For the text-containing cell, return its midpoint in [X, Y] coordinate format. 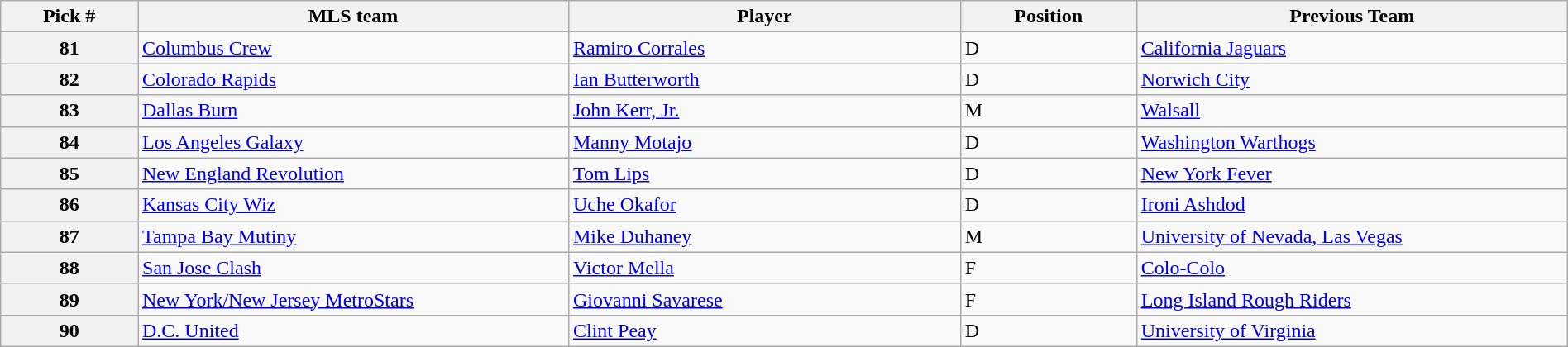
86 [69, 205]
Washington Warthogs [1351, 142]
Uche Okafor [764, 205]
Colorado Rapids [352, 79]
California Jaguars [1351, 48]
Victor Mella [764, 268]
Long Island Rough Riders [1351, 299]
University of Nevada, Las Vegas [1351, 236]
Tampa Bay Mutiny [352, 236]
Kansas City Wiz [352, 205]
Norwich City [1351, 79]
Ramiro Corrales [764, 48]
Tom Lips [764, 173]
Clint Peay [764, 330]
New York/New Jersey MetroStars [352, 299]
89 [69, 299]
Manny Motajo [764, 142]
New York Fever [1351, 173]
Position [1049, 17]
John Kerr, Jr. [764, 111]
Los Angeles Galaxy [352, 142]
Columbus Crew [352, 48]
Colo-Colo [1351, 268]
Dallas Burn [352, 111]
Pick # [69, 17]
Previous Team [1351, 17]
81 [69, 48]
83 [69, 111]
Ian Butterworth [764, 79]
85 [69, 173]
90 [69, 330]
D.C. United [352, 330]
Player [764, 17]
84 [69, 142]
Walsall [1351, 111]
88 [69, 268]
Giovanni Savarese [764, 299]
University of Virginia [1351, 330]
82 [69, 79]
Mike Duhaney [764, 236]
New England Revolution [352, 173]
San Jose Clash [352, 268]
Ironi Ashdod [1351, 205]
MLS team [352, 17]
87 [69, 236]
